From the cell containing the given text, extract its center point as (x, y) coordinate. 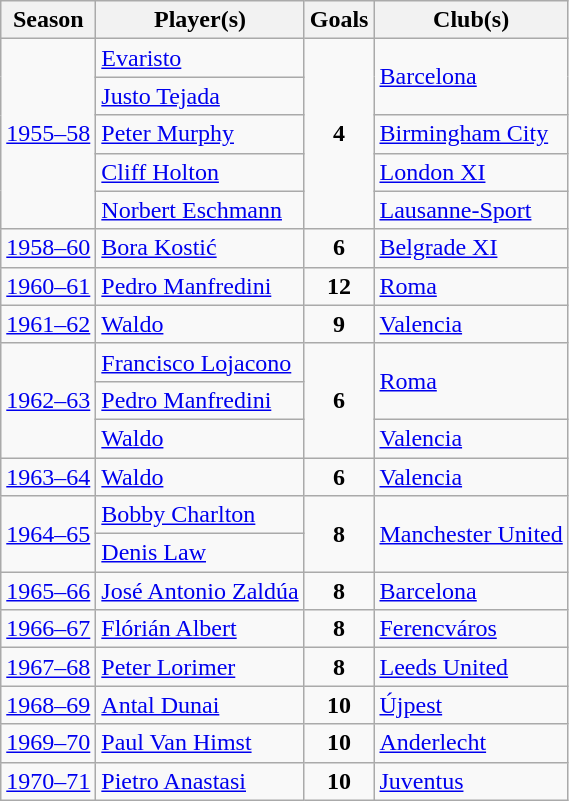
4 (339, 134)
1962–63 (48, 400)
Újpest (471, 705)
José Antonio Zaldúa (200, 591)
Ferencváros (471, 629)
1964–65 (48, 534)
1960–61 (48, 286)
12 (339, 286)
1961–62 (48, 324)
1965–66 (48, 591)
Bora Kostić (200, 248)
Manchester United (471, 534)
1969–70 (48, 743)
Antal Dunai (200, 705)
Evaristo (200, 58)
1970–71 (48, 781)
Leeds United (471, 667)
Denis Law (200, 553)
9 (339, 324)
Player(s) (200, 20)
Birmingham City (471, 134)
Club(s) (471, 20)
1967–68 (48, 667)
1955–58 (48, 134)
Bobby Charlton (200, 515)
London XI (471, 172)
Paul Van Himst (200, 743)
Cliff Holton (200, 172)
Flórián Albert (200, 629)
Goals (339, 20)
Francisco Lojacono (200, 362)
1958–60 (48, 248)
1963–64 (48, 477)
Season (48, 20)
1968–69 (48, 705)
Norbert Eschmann (200, 210)
Peter Murphy (200, 134)
Juventus (471, 781)
Peter Lorimer (200, 667)
Lausanne-Sport (471, 210)
Justo Tejada (200, 96)
Belgrade XI (471, 248)
Pietro Anastasi (200, 781)
Anderlecht (471, 743)
1966–67 (48, 629)
